Output the (x, y) coordinate of the center of the cell containing the given text.  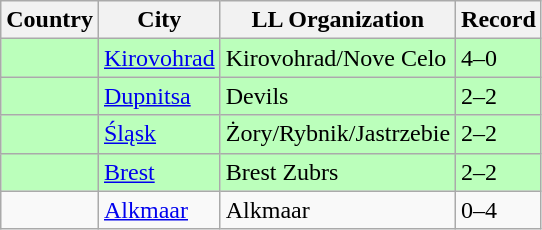
Record (499, 20)
Brest Zubrs (338, 172)
4–0 (499, 58)
LL Organization (338, 20)
Dupnitsa (159, 96)
Country (50, 20)
Devils (338, 96)
Żory/Rybnik/Jastrzebie (338, 134)
Kirovohrad/Nove Celo (338, 58)
Brest (159, 172)
0–4 (499, 210)
Kirovohrad (159, 58)
Śląsk (159, 134)
City (159, 20)
